For the text-containing cell, return its midpoint in [x, y] coordinate format. 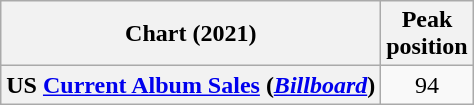
US Current Album Sales (Billboard) [191, 85]
Chart (2021) [191, 34]
94 [427, 85]
Peak position [427, 34]
